Return the [x, y] coordinate for the center point of the cell that contains the specified text.  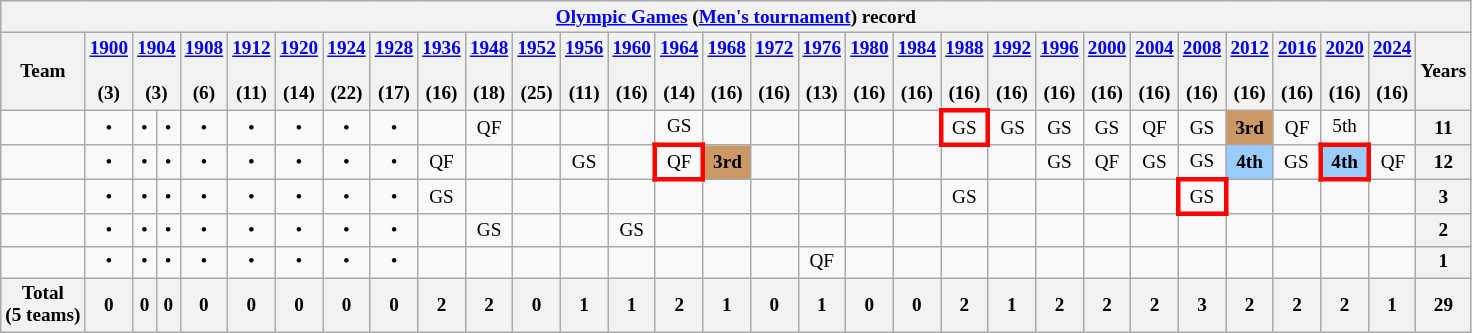
1952(25) [537, 71]
1924(22) [347, 71]
1928(17) [394, 71]
2020(16) [1345, 71]
2008(16) [1202, 71]
Total(5 teams) [43, 305]
1912(11) [252, 71]
Olympic Games (Men's tournament) record [736, 17]
2016(16) [1297, 71]
1908(6) [204, 71]
1972(16) [774, 71]
Years [1444, 71]
1976(13) [822, 71]
1956(11) [584, 71]
1960(16) [632, 71]
1988(16) [965, 71]
Team [43, 71]
1996(16) [1060, 71]
1980(16) [870, 71]
11 [1444, 128]
2004(16) [1155, 71]
2012(16) [1250, 71]
5th [1345, 128]
1900(3) [109, 71]
1968(16) [727, 71]
1948(18) [489, 71]
1920(14) [299, 71]
1992(16) [1012, 71]
1904(3) [157, 71]
12 [1444, 162]
2024(16) [1392, 71]
1984(16) [917, 71]
1964(14) [679, 71]
2000(16) [1107, 71]
29 [1444, 305]
1936(16) [442, 71]
